Provide the (x, y) coordinate of the cell's center where the given text is located.  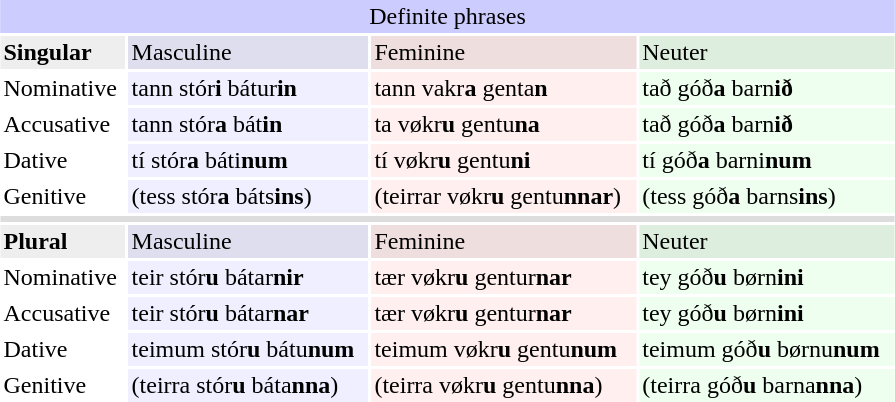
(tess stóra bátsins) (249, 196)
tann stóri báturin (249, 88)
ta vøkru gentuna (504, 124)
teir stóru bátarnir (249, 278)
(tess góða barnsins) (766, 196)
(teirra vøkru gentunna) (504, 386)
teimum góðu børnunum (766, 350)
(teirra góðu barnanna) (766, 386)
tí góða barninum (766, 160)
tann stóra bátin (249, 124)
tí vøkru gentuni (504, 160)
tann vakra gentan (504, 88)
Definite phrases (447, 16)
teir stóru bátarnar (249, 314)
(teirra stóru bátanna) (249, 386)
tí stóra bátinum (249, 160)
teimum vøkru gentunum (504, 350)
(teirrar vøkru gentunnar) (504, 196)
Plural (62, 242)
Singular (62, 52)
teimum stóru bátunum (249, 350)
